Return (x, y) of the center of cell containing provided text 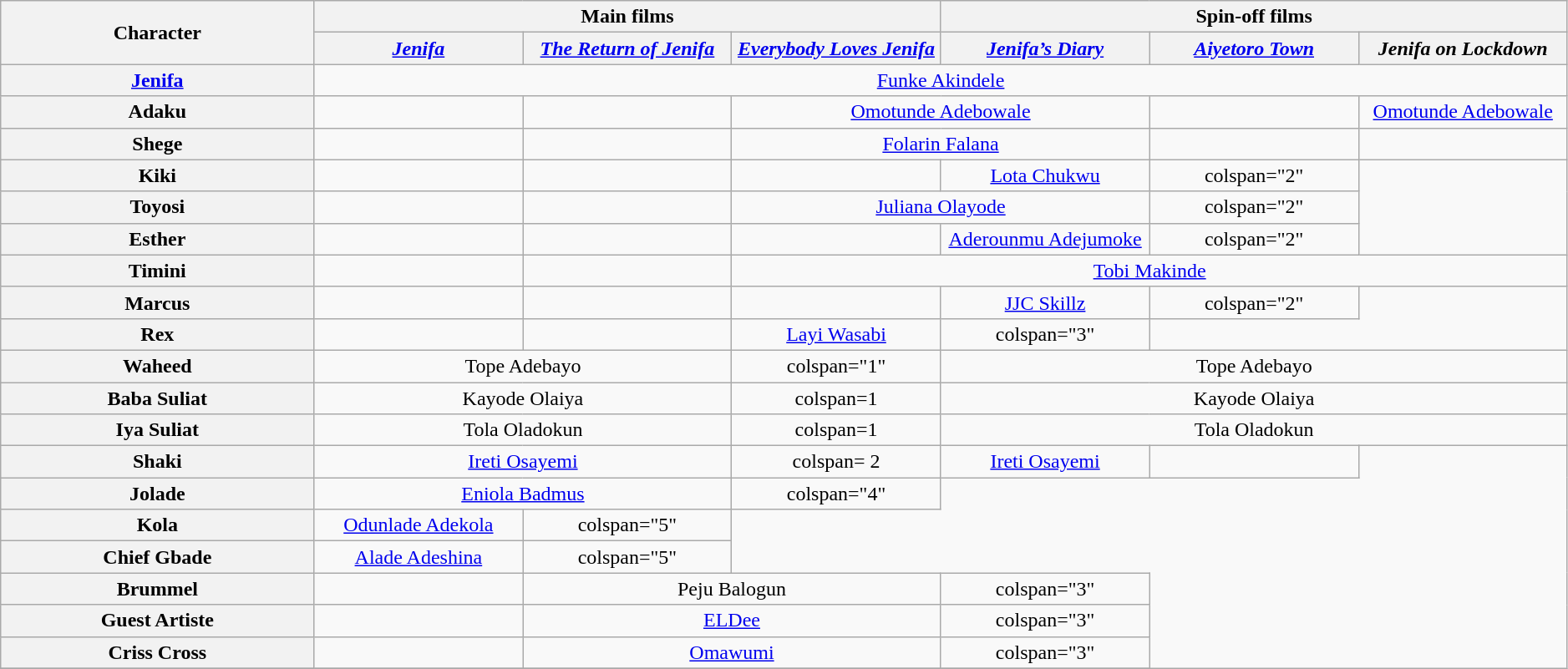
Main films (627, 17)
Everybody Loves Jenifa (836, 48)
Aderounmu Adejumoke (1045, 239)
Jenifa’s Diary (1045, 48)
colspan="1" (836, 366)
Odunlade Adekola (419, 525)
Character (157, 33)
Juliana Olayode (941, 207)
Shaki (157, 462)
Iya Suliat (157, 430)
Criss Cross (157, 652)
colspan= 2 (836, 462)
Aiyetoro Town (1254, 48)
Eniola Badmus (523, 494)
The Return of Jenifa (627, 48)
colspan="4" (836, 494)
Chief Gbade (157, 557)
Peju Balogun (732, 589)
Brummel (157, 589)
JJC Skillz (1045, 302)
Esther (157, 239)
Folarin Falana (941, 144)
Rex (157, 334)
Jolade (157, 494)
Omawumi (732, 652)
Waheed (157, 366)
Guest Artiste (157, 621)
Marcus (157, 302)
Layi Wasabi (836, 334)
Funke Akindele (941, 80)
Adaku (157, 112)
Toyosi (157, 207)
Lota Chukwu (1045, 175)
Tobi Makinde (1149, 271)
Shege (157, 144)
Timini (157, 271)
Kiki (157, 175)
ELDee (732, 621)
Spin-off films (1254, 17)
Baba Suliat (157, 398)
Jenifa on Lockdown (1463, 48)
Alade Adeshina (419, 557)
Kola (157, 525)
